Return the (X, Y) coordinate for the center point of the cell that contains the specified text.  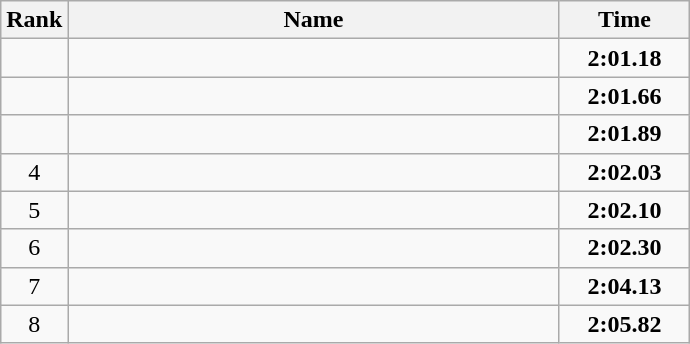
2:02.03 (624, 172)
2:05.82 (624, 324)
2:01.89 (624, 134)
5 (34, 210)
2:01.18 (624, 58)
7 (34, 286)
6 (34, 248)
Time (624, 20)
2:02.30 (624, 248)
2:04.13 (624, 286)
8 (34, 324)
2:01.66 (624, 96)
Name (314, 20)
Rank (34, 20)
4 (34, 172)
2:02.10 (624, 210)
